Scan for the cell matching the given text and deliver its [X, Y] coordinate at center. 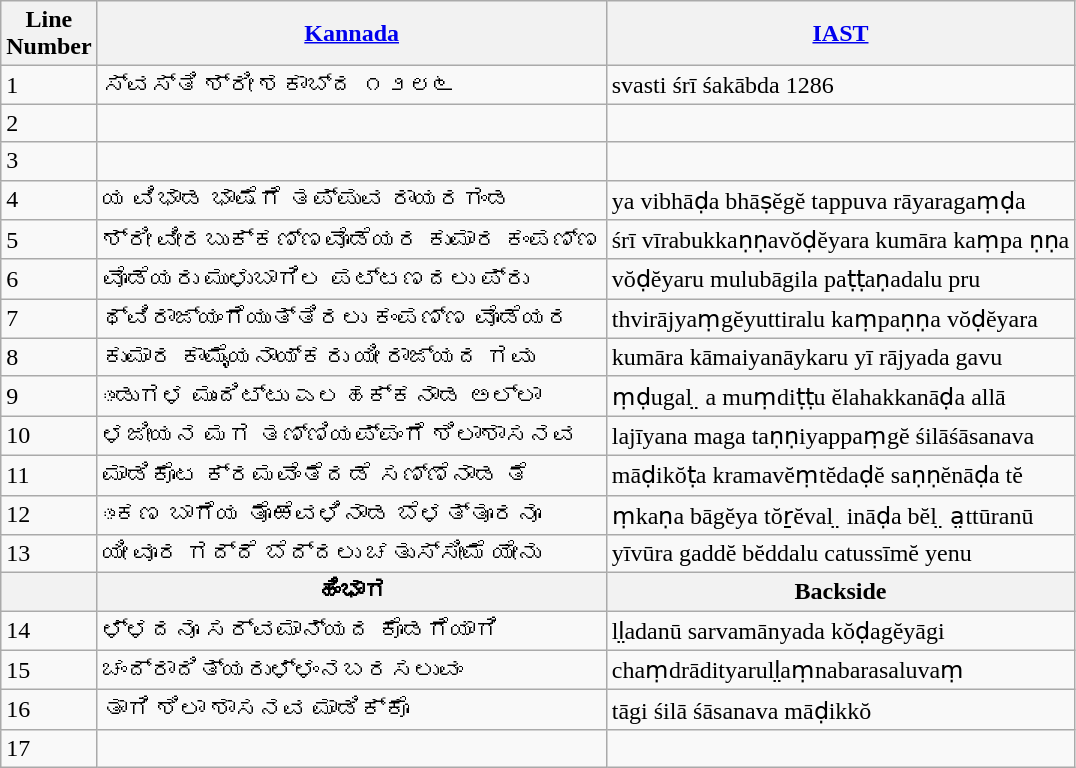
lajīyana maga taṇṇiyappaṃgĕ śilāśāsanava [840, 436]
13 [49, 554]
ಕುಮಾರ ಕಾಮೈಯನಾಯ್ಕರು ಯೀ ರಾಜ್ಯದ ಗವು [352, 357]
chaṃdrādityarull̤aṃnabarasaluvaṃ [840, 670]
2 [49, 123]
Backside [840, 592]
ṃḍugal ̤ a muṃdiṭṭu ĕlahakkanāḍa allā [840, 396]
vŏḍĕyaru mulubāgila paṭṭaṇadalu pru [840, 279]
6 [49, 279]
ಥ್ವಿರಾಜ್ಯಂಗೆಯುತ್ತಿರಲು ಕಂಪಣ್ಣ ವೊಡೆಯರ [352, 319]
yīvūra gaddĕ bĕddalu catussīmĕ yenu [840, 554]
ಹಿಂಭಾಗ [352, 592]
14 [49, 631]
ya vibhāḍa bhāṣĕgĕ tappuva rāyaragaṃḍa [840, 200]
ಳ್ಳದನೂ ಸರ್ವಮಾನ್ಯದ ಕೊಡಗೆಯಾಗಿ [352, 631]
kumāra kāmaiyanāykaru yī rājyada gavu [840, 357]
LineNumber [49, 34]
17 [49, 748]
ṃkaṇa bāgĕya tŏṟĕval ̤ ināḍa bĕl ̤ a̤ttūranū [840, 515]
8 [49, 357]
svasti śrī śakābda 1286 [840, 85]
ಸ್ವಸ್ತಿ ಶ್ರೀ ಶಕಾಬ್ದ ೧೨೮೬ [352, 85]
4 [49, 200]
ಳಜೀಯನ ಮಗ ತಣ್ಣಿಯಪ್ಪಂಗೆ ಶಿಲಾಶಾಸನವ [352, 436]
tāgi śilā śāsanava māḍikkŏ [840, 710]
16 [49, 710]
ಮಾಡಿಕೊಟ ಕ್ರಮವೆಂತೆದಡೆ‌ ಸಣ್ಣೆನಾಡ ತೆ [352, 475]
ಂಕಣ ಬಾಗೆಯ ತೊಱೆವಳಿನಾಡ ಬೆಳತ್ತೂರನೂ [352, 515]
11 [49, 475]
ತಾಗಿ ಶಿಲಾ ಶಾಸನವ ಮಾಡಿಕ್ಕೊ [352, 710]
ಚಂದ್ರಾದಿತ್ಯರುಳ್ಳಂನಬರಸಲುವಂ [352, 670]
3 [49, 161]
15 [49, 670]
7 [49, 319]
thvirājyaṃgĕyuttiralu kaṃpaṇṇa vŏḍĕyara [840, 319]
ಶ್ರೀ ವೀರಬುಕ್ಕಣ್ಣವೊಡೆಯರ ಕುಮಾರ ಕಂಪಣ್ಣ [352, 240]
ಯೀ ವೂರ ಗದ್ದೆ ಬೆದ್ದಲು ಚತುಸ್ಸೀಮೆ ಯೇನು [352, 554]
9 [49, 396]
1 [49, 85]
ಯ ವಿಭಾಡ ಭಾಷೆಗೆ ತಪ್ಪುವ ರಾಯರಗಂಡ [352, 200]
10 [49, 436]
ಂಡುಗಳ ಮುಂದಿಟ್ಟು ಎಲಹಕ್ಕನಾಡ ಅಲ್ಲಾ [352, 396]
śrī vīrabukkaṇṇavŏḍĕyara kumāra kaṃpa ṇṇa [840, 240]
5 [49, 240]
māḍikŏṭa kramavĕṃtĕdaḍĕ saṇṇĕnāḍa tĕ [840, 475]
ವೊಡೆಯರು ಮುಳುಬಾಗಿಲ ಪಟ್ಟಣದಲು ಪ್ರು [352, 279]
Kannada [352, 34]
IAST [840, 34]
ll̤adanū sarvamānyada kŏḍagĕyāgi [840, 631]
12 [49, 515]
